From the cell containing the given text, extract its center point as [x, y] coordinate. 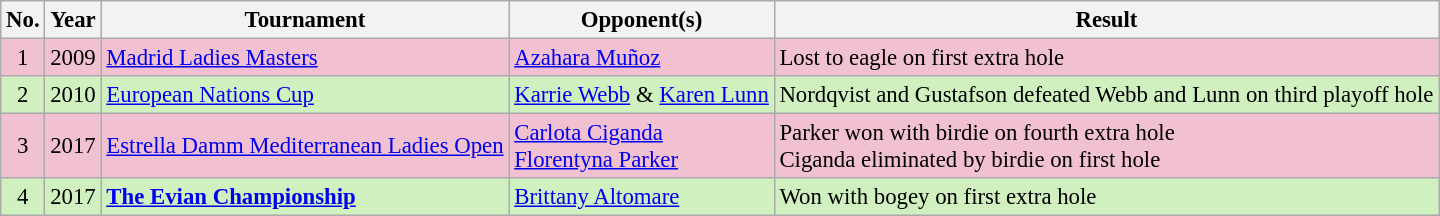
2 [23, 95]
Madrid Ladies Masters [305, 58]
Tournament [305, 20]
2009 [73, 58]
Estrella Damm Mediterranean Ladies Open [305, 146]
2010 [73, 95]
Brittany Altomare [642, 197]
Parker won with birdie on fourth extra holeCiganda eliminated by birdie on first hole [1106, 146]
Result [1106, 20]
Carlota Ciganda Florentyna Parker [642, 146]
Azahara Muñoz [642, 58]
Lost to eagle on first extra hole [1106, 58]
Opponent(s) [642, 20]
Year [73, 20]
Nordqvist and Gustafson defeated Webb and Lunn on third playoff hole [1106, 95]
3 [23, 146]
Karrie Webb & Karen Lunn [642, 95]
Won with bogey on first extra hole [1106, 197]
No. [23, 20]
1 [23, 58]
The Evian Championship [305, 197]
4 [23, 197]
European Nations Cup [305, 95]
